Search for the cell housing the specified text and yield its (x, y) center coordinate. 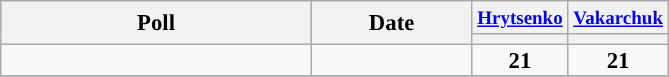
Poll (156, 23)
Date (392, 23)
Vakarchuk (618, 18)
Hrytsenko (520, 18)
